Capture the cell that displays the provided text and extract its (X, Y) central coordinate. 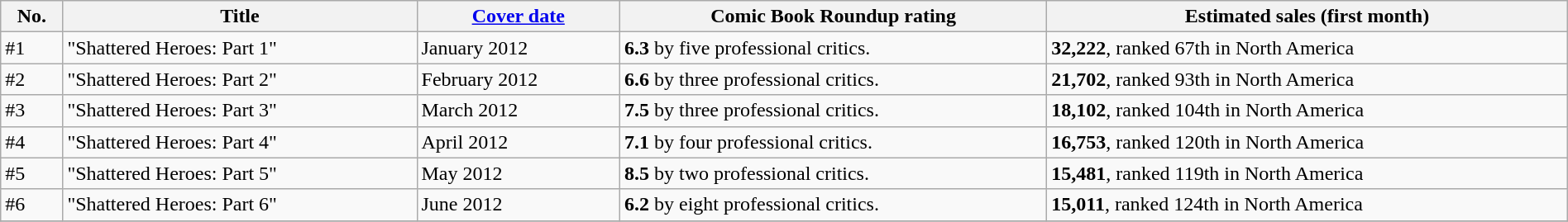
#5 (31, 173)
Title (240, 17)
7.5 by three professional critics. (833, 111)
May 2012 (518, 173)
18,102, ranked 104th in North America (1307, 111)
"Shattered Heroes: Part 2" (240, 79)
"Shattered Heroes: Part 1" (240, 48)
6.2 by eight professional critics. (833, 205)
15,011, ranked 124th in North America (1307, 205)
6.3 by five professional critics. (833, 48)
32,222, ranked 67th in North America (1307, 48)
6.6 by three professional critics. (833, 79)
April 2012 (518, 142)
Comic Book Roundup rating (833, 17)
Estimated sales (first month) (1307, 17)
#3 (31, 111)
"Shattered Heroes: Part 3" (240, 111)
March 2012 (518, 111)
#2 (31, 79)
7.1 by four professional critics. (833, 142)
"Shattered Heroes: Part 5" (240, 173)
#6 (31, 205)
15,481, ranked 119th in North America (1307, 173)
#1 (31, 48)
8.5 by two professional critics. (833, 173)
Cover date (518, 17)
June 2012 (518, 205)
"Shattered Heroes: Part 4" (240, 142)
No. (31, 17)
"Shattered Heroes: Part 6" (240, 205)
16,753, ranked 120th in North America (1307, 142)
January 2012 (518, 48)
21,702, ranked 93th in North America (1307, 79)
#4 (31, 142)
February 2012 (518, 79)
